Identify which cell holds the provided text, then report its [X, Y] central coordinate. 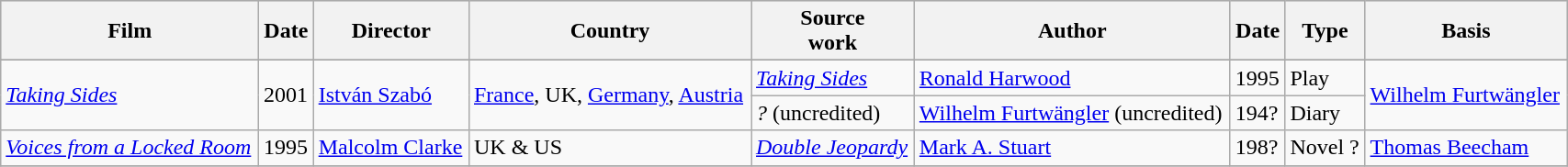
Play [1325, 78]
198? [1258, 148]
Type [1325, 31]
Wilhelm Furtwängler [1466, 95]
Author [1072, 31]
Novel ? [1325, 148]
UK & US [610, 148]
Thomas Beecham [1466, 148]
István Szabó [391, 95]
Wilhelm Furtwängler (uncredited) [1072, 113]
Mark A. Stuart [1072, 148]
Double Jeopardy [833, 148]
Sourcework [833, 31]
Voices from a Locked Room [130, 148]
Basis [1466, 31]
France, UK, Germany, Austria [610, 95]
Film [130, 31]
Diary [1325, 113]
2001 [287, 95]
Malcolm Clarke [391, 148]
Director [391, 31]
Ronald Harwood [1072, 78]
Country [610, 31]
? (uncredited) [833, 113]
194? [1258, 113]
